Locate the cell with the specified text and output its (x, y) center coordinate. 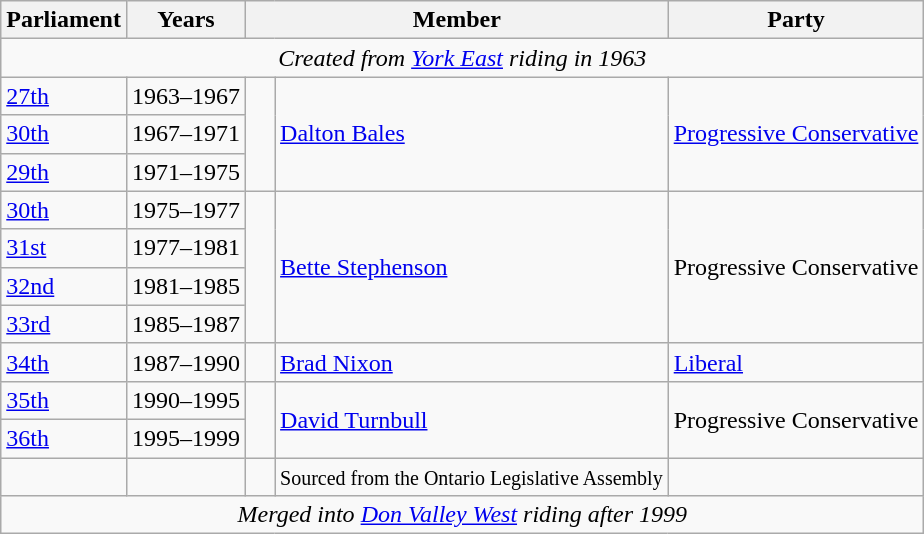
1995–1999 (186, 438)
1987–1990 (186, 362)
1967–1971 (186, 134)
Party (796, 20)
Brad Nixon (472, 362)
David Turnbull (472, 419)
1977–1981 (186, 248)
Bette Stephenson (472, 267)
1963–1967 (186, 96)
Merged into Don Valley West riding after 1999 (462, 515)
31st (64, 248)
Sourced from the Ontario Legislative Assembly (472, 477)
27th (64, 96)
Dalton Bales (472, 134)
32nd (64, 286)
29th (64, 172)
34th (64, 362)
1990–1995 (186, 400)
33rd (64, 324)
Member (458, 20)
Parliament (64, 20)
Liberal (796, 362)
36th (64, 438)
1981–1985 (186, 286)
1971–1975 (186, 172)
Created from York East riding in 1963 (462, 58)
Years (186, 20)
1975–1977 (186, 210)
35th (64, 400)
1985–1987 (186, 324)
